Find where the given text appears and provide that cell's center as [x, y] coordinate. 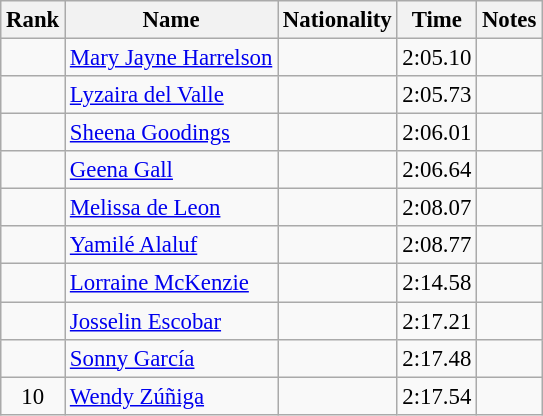
2:14.58 [437, 283]
2:08.07 [437, 208]
2:05.10 [437, 58]
Geena Gall [172, 170]
Yamilé Alaluf [172, 245]
2:05.73 [437, 95]
Lyzaira del Valle [172, 95]
Name [172, 20]
10 [33, 396]
Lorraine McKenzie [172, 283]
2:17.54 [437, 396]
2:08.77 [437, 245]
2:06.64 [437, 170]
Melissa de Leon [172, 208]
Notes [510, 20]
Josselin Escobar [172, 321]
Sheena Goodings [172, 133]
Time [437, 20]
2:06.01 [437, 133]
Nationality [338, 20]
Mary Jayne Harrelson [172, 58]
2:17.21 [437, 321]
Sonny García [172, 358]
Rank [33, 20]
2:17.48 [437, 358]
Wendy Zúñiga [172, 396]
